For the text-containing cell, return its midpoint in (X, Y) coordinate format. 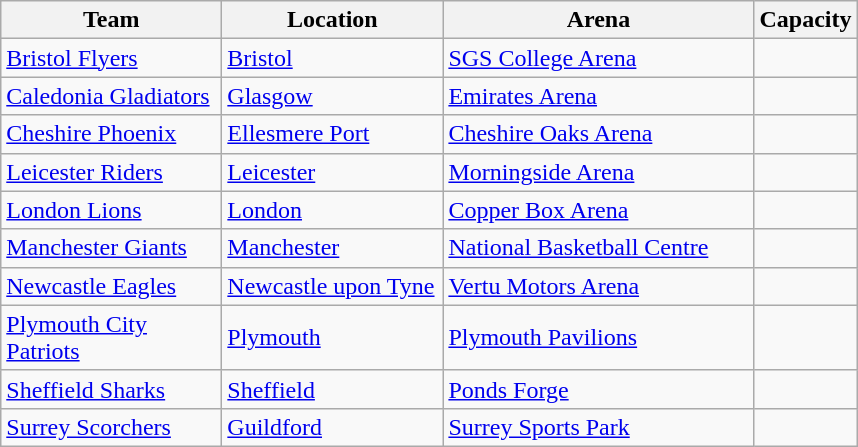
Bristol (332, 58)
Ponds Forge (598, 389)
Manchester Giants (112, 248)
Sheffield (332, 389)
National Basketball Centre (598, 248)
Newcastle Eagles (112, 286)
London (332, 210)
Arena (598, 20)
Location (332, 20)
Plymouth Pavilions (598, 338)
Guildford (332, 427)
Leicester Riders (112, 172)
SGS College Arena (598, 58)
Plymouth City Patriots (112, 338)
Surrey Sports Park (598, 427)
Newcastle upon Tyne (332, 286)
Bristol Flyers (112, 58)
Caledonia Gladiators (112, 96)
Emirates Arena (598, 96)
London Lions (112, 210)
Ellesmere Port (332, 134)
Manchester (332, 248)
Sheffield Sharks (112, 389)
Glasgow (332, 96)
Plymouth (332, 338)
Morningside Arena (598, 172)
Copper Box Arena (598, 210)
Surrey Scorchers (112, 427)
Team (112, 20)
Vertu Motors Arena (598, 286)
Leicester (332, 172)
Capacity (806, 20)
Cheshire Oaks Arena (598, 134)
Cheshire Phoenix (112, 134)
